Detect which cell encompasses the target text, then output its (x, y) center coordinate. 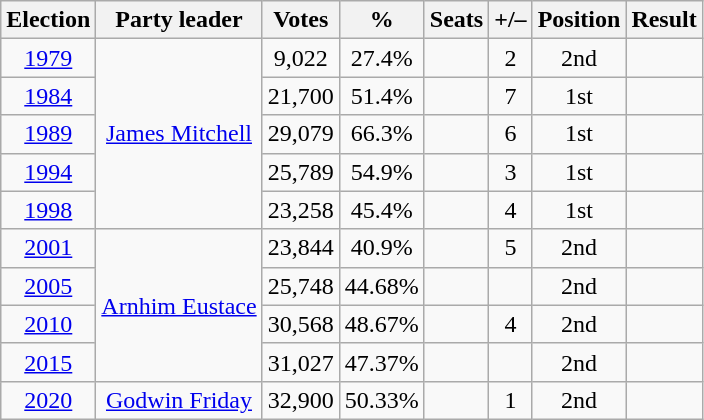
Election (48, 20)
7 (510, 96)
Result (664, 20)
25,748 (300, 286)
1979 (48, 58)
32,900 (300, 400)
2005 (48, 286)
2 (510, 58)
2001 (48, 248)
27.4% (382, 58)
1 (510, 400)
50.33% (382, 400)
3 (510, 172)
47.37% (382, 362)
23,844 (300, 248)
23,258 (300, 210)
54.9% (382, 172)
9,022 (300, 58)
40.9% (382, 248)
21,700 (300, 96)
+/– (510, 20)
25,789 (300, 172)
5 (510, 248)
1984 (48, 96)
Seats (456, 20)
66.3% (382, 134)
Votes (300, 20)
1998 (48, 210)
6 (510, 134)
29,079 (300, 134)
51.4% (382, 96)
44.68% (382, 286)
Godwin Friday (179, 400)
2010 (48, 324)
45.4% (382, 210)
% (382, 20)
48.67% (382, 324)
31,027 (300, 362)
Position (579, 20)
1989 (48, 134)
30,568 (300, 324)
James Mitchell (179, 134)
Arnhim Eustace (179, 305)
Party leader (179, 20)
2015 (48, 362)
1994 (48, 172)
2020 (48, 400)
